Extract the [x, y] coordinate from the center of the cell holding the provided text.  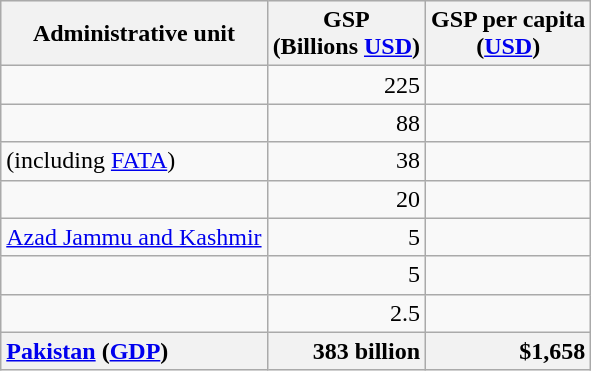
GSP per capita(USD) [508, 34]
$1,658 [508, 351]
225 [346, 85]
Pakistan (GDP) [134, 351]
Azad Jammu and Kashmir [134, 237]
Administrative unit [134, 34]
88 [346, 123]
(including FATA) [134, 161]
20 [346, 199]
GSP(Billions USD) [346, 34]
38 [346, 161]
2.5 [346, 313]
383 billion [346, 351]
